Identify which cell holds the provided text, then report its (x, y) central coordinate. 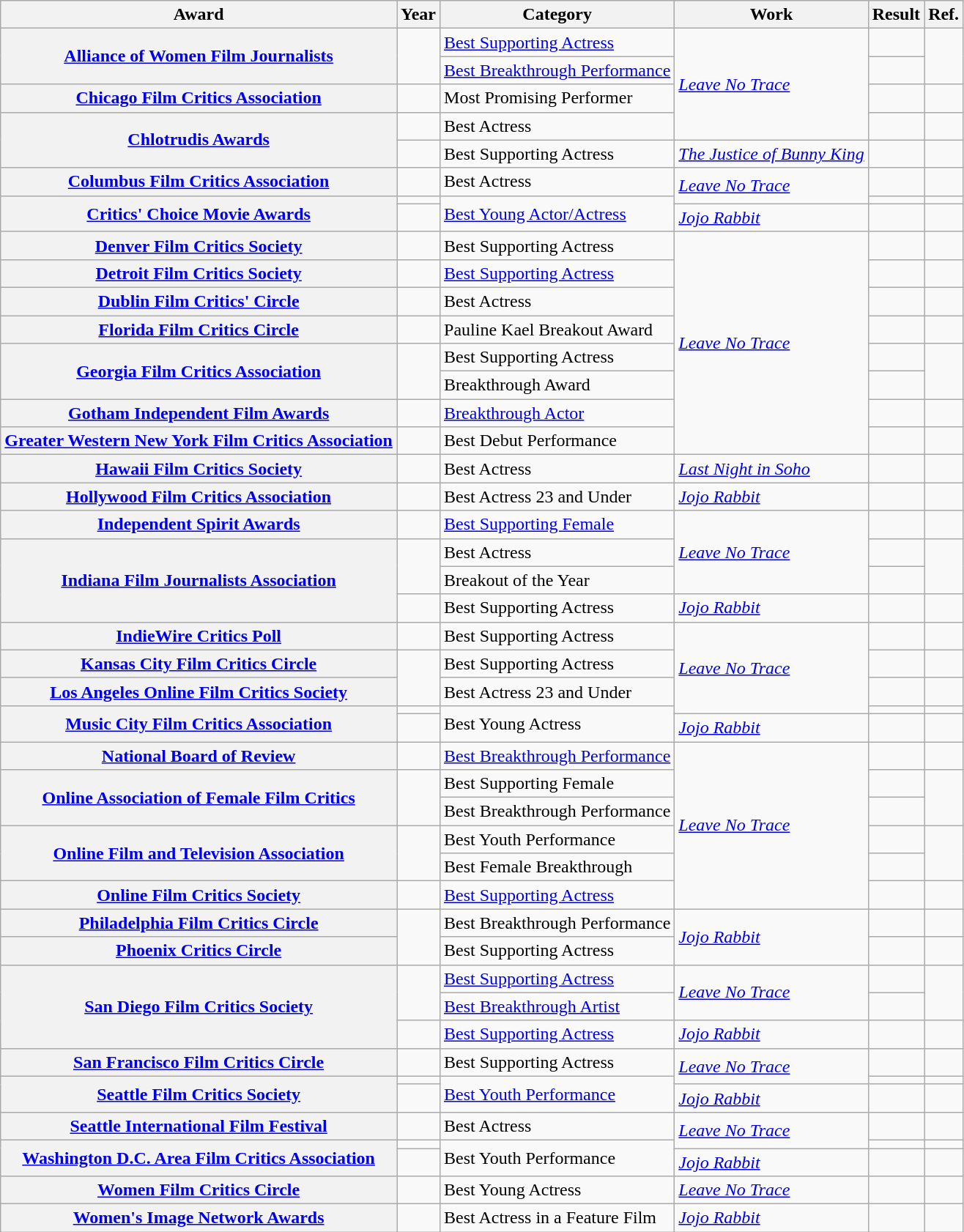
Alliance of Women Film Journalists (199, 56)
Work (771, 15)
Independent Spirit Awards (199, 524)
Greater Western New York Film Critics Association (199, 441)
Women's Image Network Awards (199, 1218)
Indiana Film Journalists Association (199, 580)
Online Film Critics Society (199, 895)
Award (199, 15)
Seattle Film Critics Society (199, 1094)
Hawaii Film Critics Society (199, 469)
Detroit Film Critics Society (199, 273)
Chlotrudis Awards (199, 140)
Music City Film Critics Association (199, 724)
Dublin Film Critics' Circle (199, 301)
Hollywood Film Critics Association (199, 497)
Pauline Kael Breakout Award (557, 329)
Breakthrough Actor (557, 413)
Online Association of Female Film Critics (199, 798)
Kansas City Film Critics Circle (199, 664)
Best Female Breakthrough (557, 867)
Most Promising Performer (557, 98)
Georgia Film Critics Association (199, 371)
Category (557, 15)
Result (896, 15)
Online Film and Television Association (199, 853)
Last Night in Soho (771, 469)
Best Breakthrough Artist (557, 1006)
Florida Film Critics Circle (199, 329)
Columbus Film Critics Association (199, 182)
Best Debut Performance (557, 441)
Year (419, 15)
Philadelphia Film Critics Circle (199, 923)
National Board of Review (199, 755)
Denver Film Critics Society (199, 245)
San Francisco Film Critics Circle (199, 1062)
Critics' Choice Movie Awards (199, 214)
Gotham Independent Film Awards (199, 413)
Women Film Critics Circle (199, 1190)
Best Young Actor/Actress (557, 214)
Breakout of the Year (557, 580)
Best Actress in a Feature Film (557, 1218)
San Diego Film Critics Society (199, 1006)
Washington D.C. Area Film Critics Association (199, 1157)
IndieWire Critics Poll (199, 636)
Ref. (943, 15)
Los Angeles Online Film Critics Society (199, 691)
Chicago Film Critics Association (199, 98)
The Justice of Bunny King (771, 154)
Phoenix Critics Circle (199, 951)
Breakthrough Award (557, 385)
Seattle International Film Festival (199, 1126)
